From the cell containing the given text, extract its center point as (X, Y) coordinate. 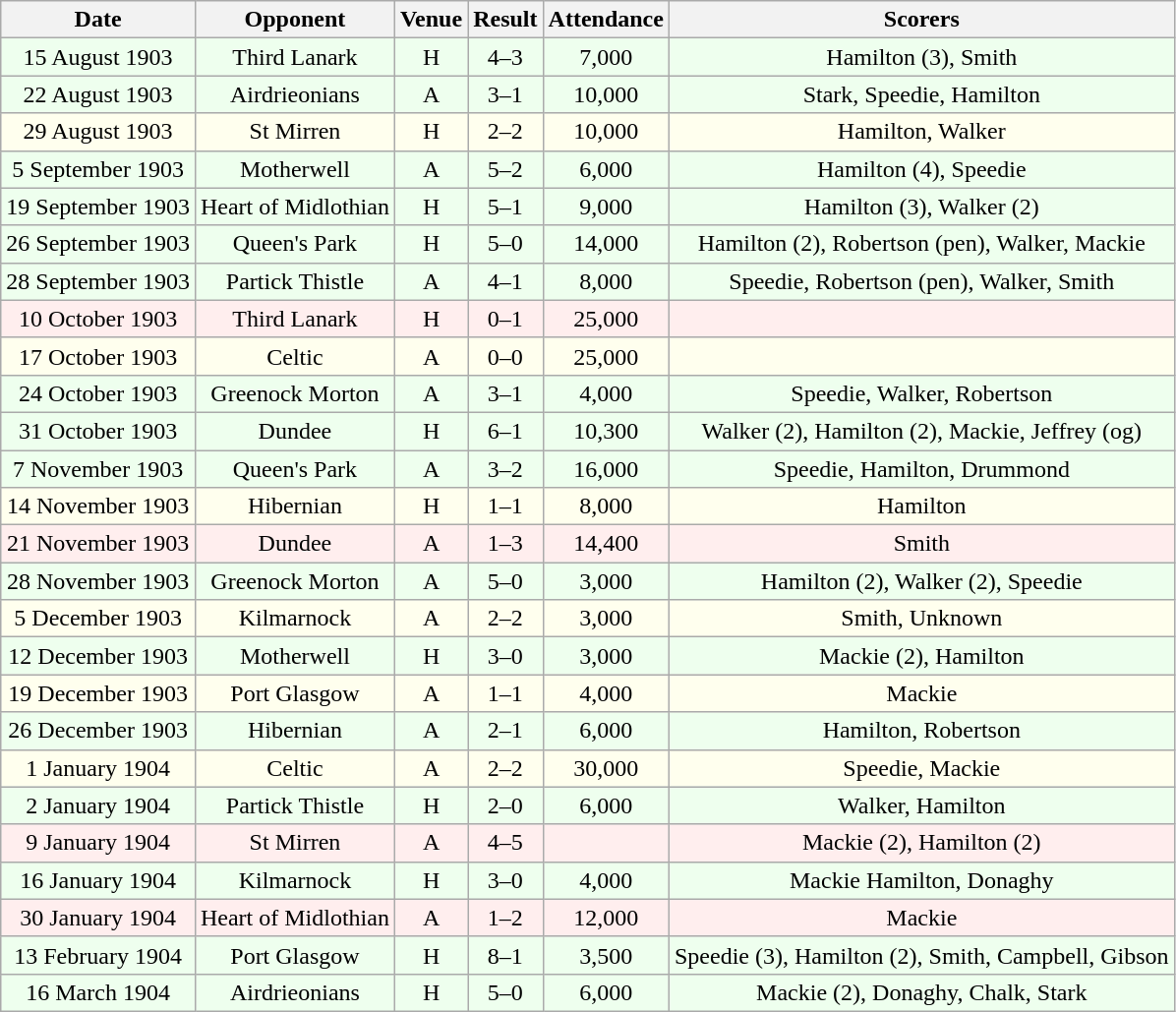
Speedie, Hamilton, Drummond (921, 469)
Mackie (2), Donaghy, Chalk, Stark (921, 992)
22 August 1903 (98, 94)
0–1 (505, 319)
5–2 (505, 169)
30,000 (606, 768)
7 November 1903 (98, 469)
Result (505, 20)
26 December 1903 (98, 731)
1 January 1904 (98, 768)
6–1 (505, 431)
Hamilton (4), Speedie (921, 169)
0–0 (505, 356)
Mackie (2), Hamilton (921, 656)
5 September 1903 (98, 169)
16 March 1904 (98, 992)
1–3 (505, 544)
Hamilton (2), Robertson (pen), Walker, Mackie (921, 244)
7,000 (606, 57)
4–3 (505, 57)
4–5 (505, 843)
28 November 1903 (98, 581)
30 January 1904 (98, 918)
Walker (2), Hamilton (2), Mackie, Jeffrey (og) (921, 431)
Smith (921, 544)
Scorers (921, 20)
Stark, Speedie, Hamilton (921, 94)
12 December 1903 (98, 656)
Hamilton, Walker (921, 132)
14,000 (606, 244)
Venue (431, 20)
21 November 1903 (98, 544)
3,500 (606, 955)
26 September 1903 (98, 244)
Mackie (2), Hamilton (2) (921, 843)
Speedie, Robertson (pen), Walker, Smith (921, 281)
2 January 1904 (98, 805)
10,300 (606, 431)
Hamilton (921, 506)
Opponent (295, 20)
2–1 (505, 731)
17 October 1903 (98, 356)
9 January 1904 (98, 843)
31 October 1903 (98, 431)
2–0 (505, 805)
19 September 1903 (98, 207)
14 November 1903 (98, 506)
Speedie (3), Hamilton (2), Smith, Campbell, Gibson (921, 955)
19 December 1903 (98, 693)
Walker, Hamilton (921, 805)
Speedie, Mackie (921, 768)
16,000 (606, 469)
14,400 (606, 544)
Hamilton (3), Walker (2) (921, 207)
10 October 1903 (98, 319)
9,000 (606, 207)
12,000 (606, 918)
Speedie, Walker, Robertson (921, 393)
Hamilton (2), Walker (2), Speedie (921, 581)
28 September 1903 (98, 281)
13 February 1904 (98, 955)
15 August 1903 (98, 57)
24 October 1903 (98, 393)
Smith, Unknown (921, 619)
5 December 1903 (98, 619)
Attendance (606, 20)
Hamilton (3), Smith (921, 57)
3–2 (505, 469)
29 August 1903 (98, 132)
8–1 (505, 955)
1–2 (505, 918)
5–1 (505, 207)
Mackie Hamilton, Donaghy (921, 880)
16 January 1904 (98, 880)
Hamilton, Robertson (921, 731)
Date (98, 20)
4–1 (505, 281)
